Detect which cell encompasses the target text, then output its (x, y) center coordinate. 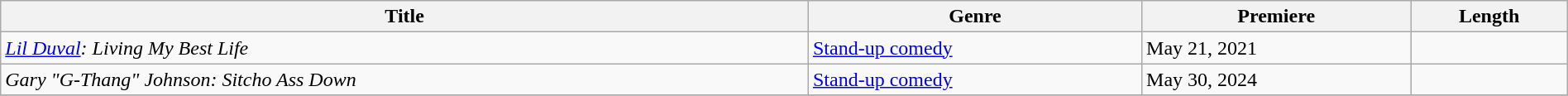
Length (1489, 17)
Gary "G-Thang" Johnson: Sitcho Ass Down (405, 79)
May 21, 2021 (1277, 48)
Title (405, 17)
Lil Duval: Living My Best Life (405, 48)
Genre (974, 17)
Premiere (1277, 17)
May 30, 2024 (1277, 79)
